Provide the (X, Y) coordinate of the cell's center where the given text is located.  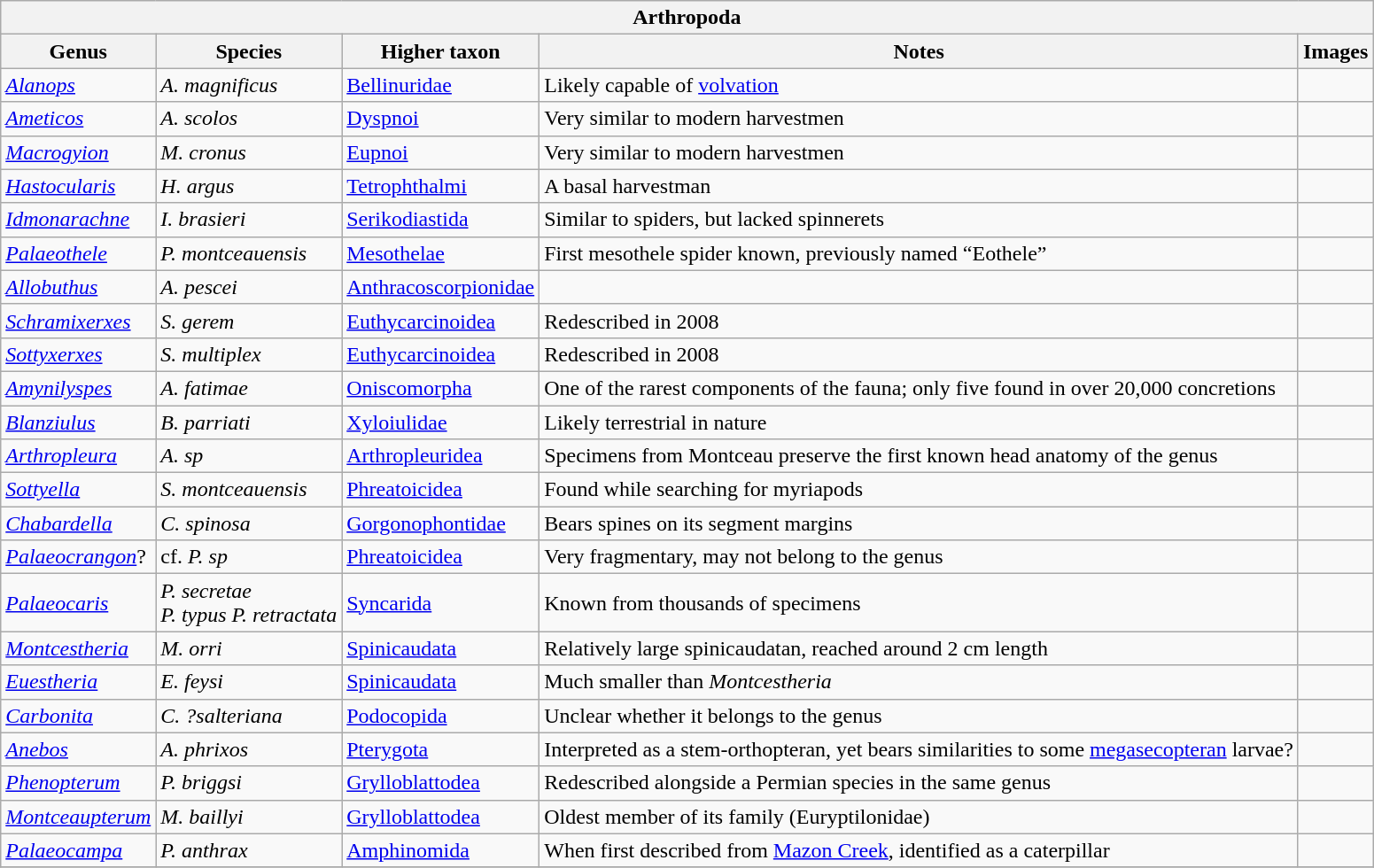
Anebos (78, 749)
Blanziulus (78, 422)
Hastocularis (78, 186)
Images (1335, 51)
Interpreted as a stem-orthopteran, yet bears similarities to some megasecopteran larvae? (920, 749)
Schramixerxes (78, 321)
A. pescei (249, 287)
Oniscomorpha (441, 388)
Specimens from Montceau preserve the first known head anatomy of the genus (920, 456)
Palaeocampa (78, 850)
Alanops (78, 85)
Gorgonophontidae (441, 523)
Genus (78, 51)
E. feysi (249, 682)
When first described from Mazon Creek, identified as a caterpillar (920, 850)
P. secretaeP. typus P. retractata (249, 602)
C. spinosa (249, 523)
S. montceauensis (249, 490)
M. baillyi (249, 817)
P. anthrax (249, 850)
Relatively large spinicaudatan, reached around 2 cm length (920, 648)
Montcestheria (78, 648)
S. gerem (249, 321)
Serikodiastida (441, 220)
Arthropleura (78, 456)
Dyspnoi (441, 119)
Allobuthus (78, 287)
Bellinuridae (441, 85)
Redescribed alongside a Permian species in the same genus (920, 783)
First mesothele spider known, previously named “Eothele” (920, 253)
Amynilyspes (78, 388)
Palaeocrangon? (78, 557)
Anthracoscorpionidae (441, 287)
Carbonita (78, 716)
Found while searching for myriapods (920, 490)
A. sp (249, 456)
Phenopterum (78, 783)
Montceaupterum (78, 817)
Palaeocaris (78, 602)
Podocopida (441, 716)
Higher taxon (441, 51)
Arthropoda (687, 18)
C. ?salteriana (249, 716)
S. multiplex (249, 354)
Much smaller than Montcestheria (920, 682)
H. argus (249, 186)
A. scolos (249, 119)
Chabardella (78, 523)
Bears spines on its segment margins (920, 523)
Notes (920, 51)
B. parriati (249, 422)
Mesothelae (441, 253)
Similar to spiders, but lacked spinnerets (920, 220)
Pterygota (441, 749)
Arthropleuridea (441, 456)
M. cronus (249, 152)
Likely terrestrial in nature (920, 422)
Sottyella (78, 490)
Amphinomida (441, 850)
Sottyxerxes (78, 354)
Likely capable of volvation (920, 85)
cf. P. sp (249, 557)
Known from thousands of specimens (920, 602)
Macrogyion (78, 152)
M. orri (249, 648)
I. brasieri (249, 220)
Xyloiulidae (441, 422)
Species (249, 51)
Oldest member of its family (Euryptilonidae) (920, 817)
Tetrophthalmi (441, 186)
P. montceauensis (249, 253)
Idmonarachne (78, 220)
A basal harvestman (920, 186)
Euestheria (78, 682)
Syncarida (441, 602)
Very fragmentary, may not belong to the genus (920, 557)
A. fatimae (249, 388)
Palaeothele (78, 253)
One of the rarest components of the fauna; only five found in over 20,000 concretions (920, 388)
A. phrixos (249, 749)
Eupnoi (441, 152)
P. briggsi (249, 783)
Ameticos (78, 119)
A. magnificus (249, 85)
Unclear whether it belongs to the genus (920, 716)
